Locate the cell with the specified text and output its (X, Y) center coordinate. 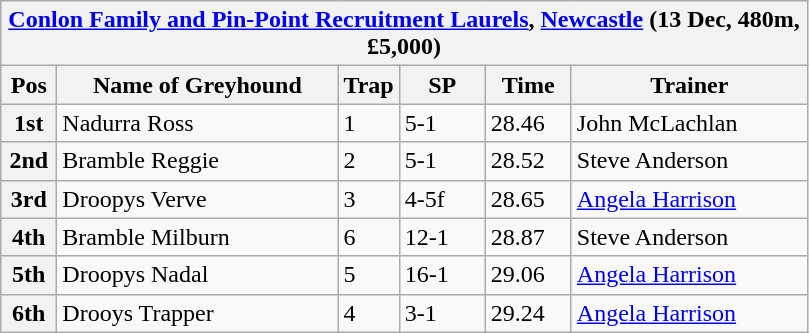
6 (368, 237)
28.87 (528, 237)
Pos (29, 85)
SP (442, 85)
3rd (29, 199)
5 (368, 275)
29.06 (528, 275)
5th (29, 275)
John McLachlan (689, 123)
Bramble Milburn (198, 237)
Time (528, 85)
Conlon Family and Pin-Point Recruitment Laurels, Newcastle (13 Dec, 480m, £5,000) (404, 34)
1st (29, 123)
Bramble Reggie (198, 161)
Droopys Verve (198, 199)
Drooys Trapper (198, 313)
Trainer (689, 85)
Trap (368, 85)
6th (29, 313)
2nd (29, 161)
16-1 (442, 275)
2 (368, 161)
4th (29, 237)
Name of Greyhound (198, 85)
4 (368, 313)
Droopys Nadal (198, 275)
29.24 (528, 313)
4-5f (442, 199)
28.46 (528, 123)
3-1 (442, 313)
28.52 (528, 161)
Nadurra Ross (198, 123)
1 (368, 123)
28.65 (528, 199)
3 (368, 199)
12-1 (442, 237)
